For the text-containing cell, return its midpoint in (X, Y) coordinate format. 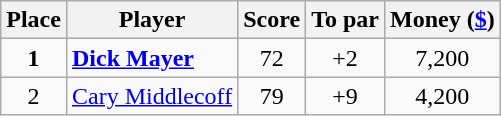
2 (34, 96)
Score (272, 20)
1 (34, 58)
Player (152, 20)
+2 (346, 58)
To par (346, 20)
Place (34, 20)
72 (272, 58)
Money ($) (443, 20)
7,200 (443, 58)
79 (272, 96)
4,200 (443, 96)
Dick Mayer (152, 58)
+9 (346, 96)
Cary Middlecoff (152, 96)
